Return [X, Y] of the center of cell containing provided text 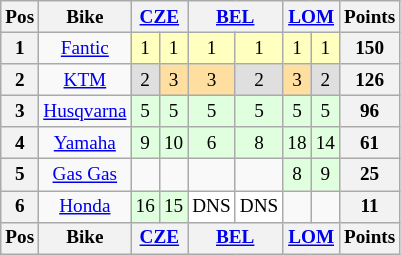
150 [369, 48]
61 [369, 143]
96 [369, 111]
Honda [85, 206]
11 [369, 206]
10 [173, 143]
16 [145, 206]
126 [369, 80]
4 [20, 143]
Fantic [85, 48]
KTM [85, 80]
15 [173, 206]
Husqvarna [85, 111]
18 [297, 143]
25 [369, 175]
14 [325, 143]
Gas Gas [85, 175]
Yamaha [85, 143]
